Return the (X, Y) coordinate for the center point of the cell that contains the specified text.  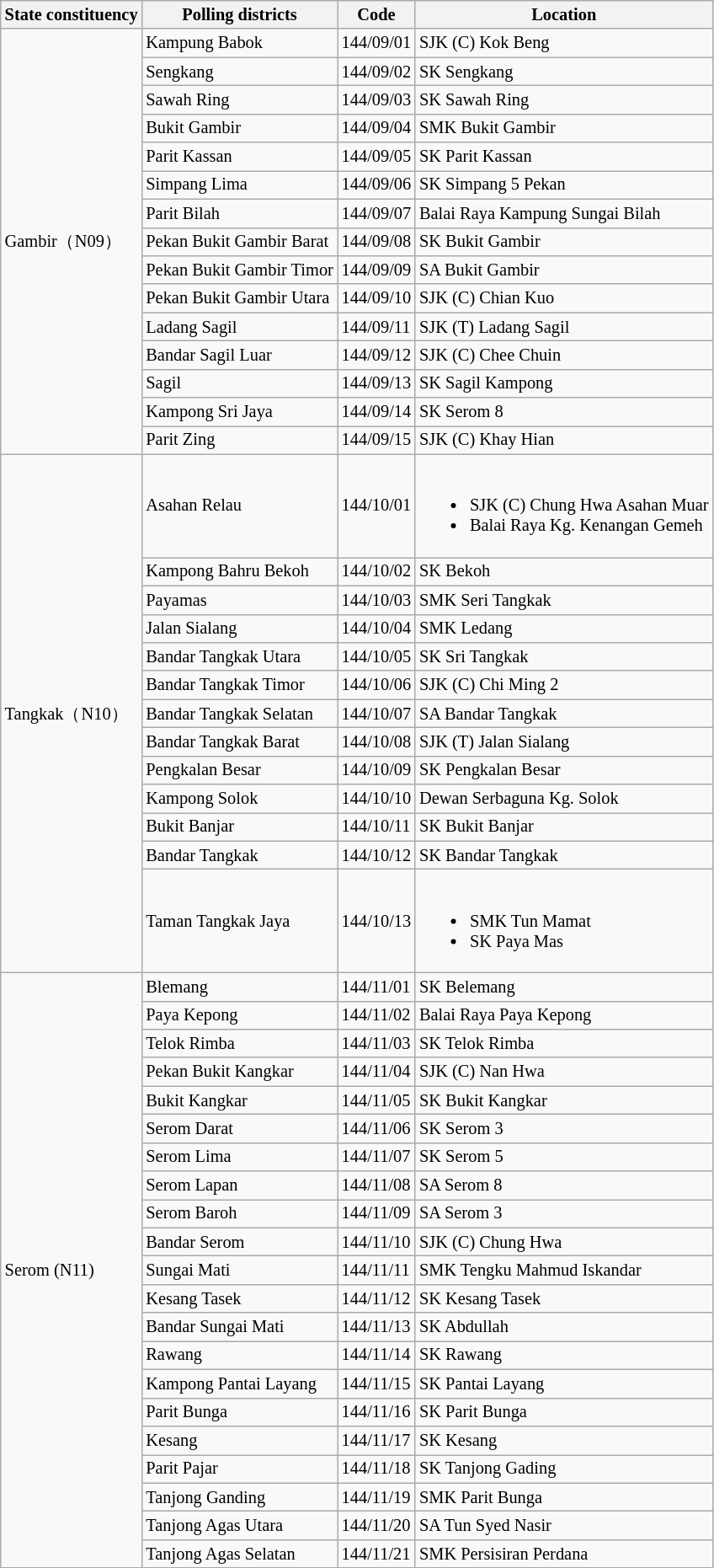
144/11/21 (376, 1554)
Serom Baroh (239, 1213)
Kampong Bahru Bekoh (239, 571)
Pekan Bukit Gambir Timor (239, 270)
144/10/07 (376, 714)
SJK (C) Chung Hwa Asahan MuarBalai Raya Kg. Kenangan Gemeh (564, 506)
Parit Kassan (239, 157)
Pengkalan Besar (239, 770)
SJK (C) Chung Hwa (564, 1242)
144/10/11 (376, 827)
SMK Tengku Mahmud Iskandar (564, 1270)
Sagil (239, 383)
Tangkak（N10） (72, 713)
144/11/07 (376, 1157)
Payamas (239, 600)
Serom Lima (239, 1157)
Bandar Serom (239, 1242)
Bukit Banjar (239, 827)
Serom (N11) (72, 1271)
144/09/06 (376, 185)
Kampong Solok (239, 799)
Parit Zing (239, 440)
144/11/18 (376, 1469)
Polling districts (239, 14)
144/09/03 (376, 99)
Asahan Relau (239, 506)
144/09/08 (376, 242)
Blemang (239, 987)
Jalan Sialang (239, 629)
144/10/02 (376, 571)
Balai Raya Kampung Sungai Bilah (564, 213)
SA Bandar Tangkak (564, 714)
Pekan Bukit Kangkar (239, 1072)
Location (564, 14)
SJK (C) Nan Hwa (564, 1072)
144/09/11 (376, 327)
SK Pengkalan Besar (564, 770)
144/11/20 (376, 1525)
SK Belemang (564, 987)
Tanjong Agas Selatan (239, 1554)
SMK Tun MamatSK Paya Mas (564, 921)
144/11/05 (376, 1100)
144/11/16 (376, 1412)
SK Parit Kassan (564, 157)
144/09/05 (376, 157)
144/09/10 (376, 298)
Sawah Ring (239, 99)
Balai Raya Paya Kepong (564, 1015)
144/10/03 (376, 600)
SK Kesang Tasek (564, 1298)
144/11/15 (376, 1383)
Parit Pajar (239, 1469)
SK Sengkang (564, 72)
SK Tanjong Gading (564, 1469)
Bandar Sungai Mati (239, 1327)
144/10/04 (376, 629)
Paya Kepong (239, 1015)
144/11/04 (376, 1072)
144/11/17 (376, 1440)
144/11/10 (376, 1242)
144/10/06 (376, 685)
Telok Rimba (239, 1043)
Kesang (239, 1440)
SJK (T) Ladang Sagil (564, 327)
SA Tun Syed Nasir (564, 1525)
Taman Tangkak Jaya (239, 921)
Sungai Mati (239, 1270)
Kampong Pantai Layang (239, 1383)
Dewan Serbaguna Kg. Solok (564, 799)
Bandar Tangkak (239, 855)
SK Bekoh (564, 571)
SJK (C) Chian Kuo (564, 298)
144/10/09 (376, 770)
State constituency (72, 14)
SK Bukit Banjar (564, 827)
144/09/01 (376, 43)
Gambir（N09） (72, 241)
Serom Darat (239, 1128)
144/10/01 (376, 506)
144/11/03 (376, 1043)
SK Abdullah (564, 1327)
Pekan Bukit Gambir Barat (239, 242)
SK Pantai Layang (564, 1383)
144/11/01 (376, 987)
SK Sri Tangkak (564, 656)
SK Serom 3 (564, 1128)
Parit Bunga (239, 1412)
144/09/14 (376, 412)
144/10/05 (376, 656)
144/09/15 (376, 440)
Tanjong Ganding (239, 1497)
Bandar Tangkak Selatan (239, 714)
Code (376, 14)
SK Bukit Kangkar (564, 1100)
SMK Ledang (564, 629)
SJK (C) Khay Hian (564, 440)
144/09/07 (376, 213)
144/09/12 (376, 355)
144/09/04 (376, 128)
SK Kesang (564, 1440)
144/10/10 (376, 799)
SJK (T) Jalan Sialang (564, 741)
Ladang Sagil (239, 327)
144/11/14 (376, 1355)
144/11/06 (376, 1128)
144/11/19 (376, 1497)
Rawang (239, 1355)
Pekan Bukit Gambir Utara (239, 298)
Tanjong Agas Utara (239, 1525)
SK Parit Bunga (564, 1412)
Bandar Tangkak Barat (239, 741)
SMK Seri Tangkak (564, 600)
Parit Bilah (239, 213)
Bukit Kangkar (239, 1100)
Kesang Tasek (239, 1298)
144/11/11 (376, 1270)
SJK (C) Chi Ming 2 (564, 685)
Bandar Sagil Luar (239, 355)
144/11/12 (376, 1298)
SK Sagil Kampong (564, 383)
SK Sawah Ring (564, 99)
SK Serom 8 (564, 412)
Bandar Tangkak Utara (239, 656)
SA Bukit Gambir (564, 270)
Bukit Gambir (239, 128)
144/11/02 (376, 1015)
SMK Bukit Gambir (564, 128)
SJK (C) Kok Beng (564, 43)
144/10/13 (376, 921)
Serom Lapan (239, 1185)
SK Telok Rimba (564, 1043)
Kampong Sri Jaya (239, 412)
144/10/08 (376, 741)
144/11/08 (376, 1185)
SMK Persisiran Perdana (564, 1554)
144/11/13 (376, 1327)
SMK Parit Bunga (564, 1497)
SK Bukit Gambir (564, 242)
Kampung Babok (239, 43)
SK Serom 5 (564, 1157)
144/09/02 (376, 72)
144/10/12 (376, 855)
SK Simpang 5 Pekan (564, 185)
144/09/13 (376, 383)
SJK (C) Chee Chuin (564, 355)
SK Bandar Tangkak (564, 855)
SK Rawang (564, 1355)
144/11/09 (376, 1213)
Sengkang (239, 72)
SA Serom 3 (564, 1213)
SA Serom 8 (564, 1185)
Bandar Tangkak Timor (239, 685)
Simpang Lima (239, 185)
144/09/09 (376, 270)
